Capture the cell that displays the provided text and extract its (X, Y) central coordinate. 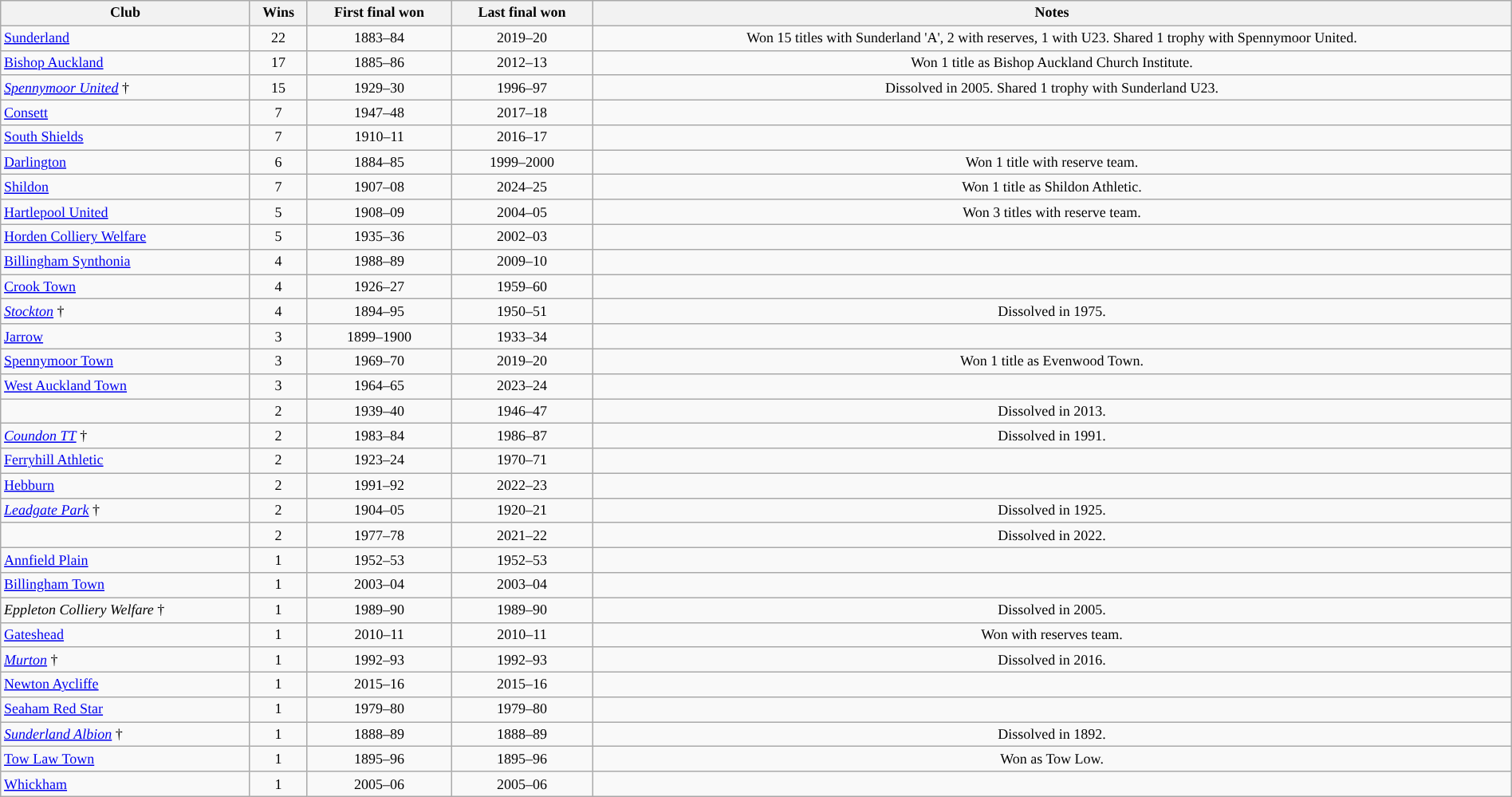
2012–13 (522, 62)
Leadgate Park † (125, 511)
Tow Law Town (125, 760)
1970–71 (522, 461)
West Auckland Town (125, 386)
Dissolved in 1991. (1052, 436)
1977–78 (380, 535)
Dissolved in 2013. (1052, 412)
1899–1900 (380, 337)
2021–22 (522, 535)
Darlington (125, 163)
Dissolved in 1975. (1052, 311)
2024–25 (522, 187)
Dissolved in 2005. (1052, 610)
1986–87 (522, 436)
Coundon TT † (125, 436)
Won as Tow Low. (1052, 760)
1959–60 (522, 287)
1910–11 (380, 137)
Whickham (125, 783)
Bishop Auckland (125, 62)
Ferryhill Athletic (125, 461)
2009–10 (522, 262)
1884–85 (380, 163)
Jarrow (125, 337)
1964–65 (380, 386)
Eppleton Colliery Welfare † (125, 610)
22 (278, 38)
Won 1 title with reserve team. (1052, 163)
1939–40 (380, 412)
2004–05 (522, 212)
Sunderland Albion † (125, 734)
Billingham Synthonia (125, 262)
Won 1 title as Shildon Athletic. (1052, 187)
Annfield Plain (125, 560)
15 (278, 88)
Gateshead (125, 635)
2002–03 (522, 236)
Dissolved in 1892. (1052, 734)
Hebburn (125, 485)
1908–09 (380, 212)
Newton Aycliffe (125, 685)
1935–36 (380, 236)
Dissolved in 2022. (1052, 535)
South Shields (125, 137)
2023–24 (522, 386)
Murton † (125, 659)
1991–92 (380, 485)
Dissolved in 2005. Shared 1 trophy with Sunderland U23. (1052, 88)
Last final won (522, 13)
1999–2000 (522, 163)
Stockton † (125, 311)
Seaham Red Star (125, 710)
Dissolved in 2016. (1052, 659)
1929–30 (380, 88)
1996–97 (522, 88)
1933–34 (522, 337)
2017–18 (522, 112)
1950–51 (522, 311)
2022–23 (522, 485)
Crook Town (125, 287)
Wins (278, 13)
Hartlepool United (125, 212)
Won 1 title as Evenwood Town. (1052, 361)
1926–27 (380, 287)
Spennymoor Town (125, 361)
Won 1 title as Bishop Auckland Church Institute. (1052, 62)
Sunderland (125, 38)
Spennymoor United † (125, 88)
Shildon (125, 187)
Notes (1052, 13)
First final won (380, 13)
1894–95 (380, 311)
6 (278, 163)
1946–47 (522, 412)
Dissolved in 1925. (1052, 511)
Won 3 titles with reserve team. (1052, 212)
1983–84 (380, 436)
1883–84 (380, 38)
Consett (125, 112)
1947–48 (380, 112)
1885–86 (380, 62)
1969–70 (380, 361)
Billingham Town (125, 586)
1988–89 (380, 262)
1907–08 (380, 187)
Won 15 titles with Sunderland 'A', 2 with reserves, 1 with U23. Shared 1 trophy with Spennymoor United. (1052, 38)
Horden Colliery Welfare (125, 236)
Won with reserves team. (1052, 635)
1920–21 (522, 511)
1904–05 (380, 511)
1923–24 (380, 461)
17 (278, 62)
Club (125, 13)
2016–17 (522, 137)
